Find where the given text appears and provide that cell's center as (X, Y) coordinate. 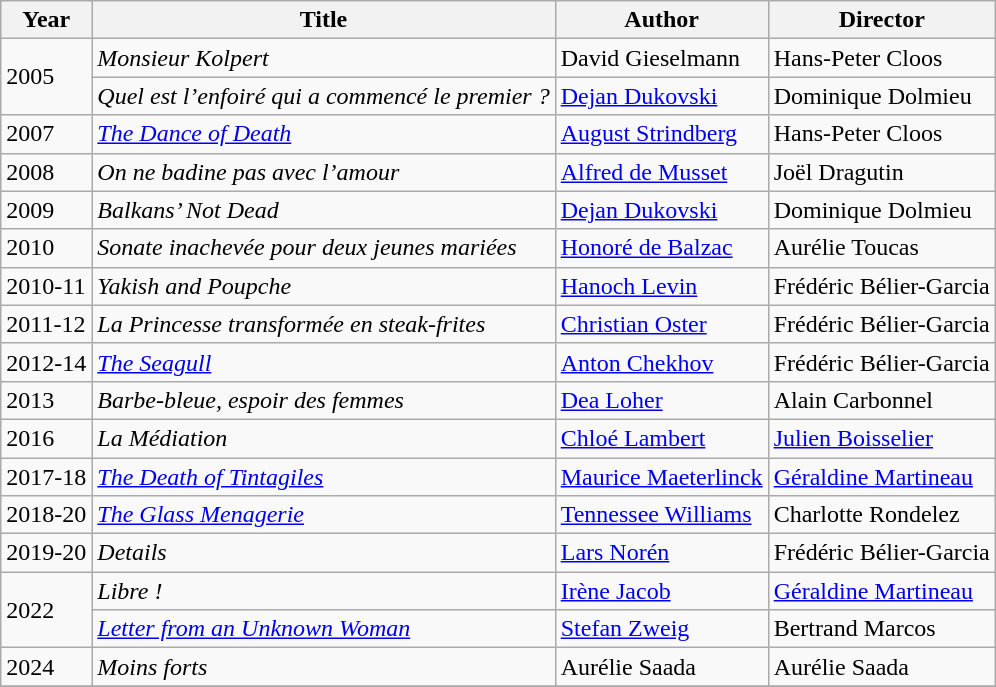
2007 (46, 134)
2016 (46, 438)
2005 (46, 77)
Sonate inachevée pour deux jeunes mariées (324, 248)
The Death of Tintagiles (324, 477)
August Strindberg (662, 134)
Irène Jacob (662, 591)
2018-20 (46, 515)
2010-11 (46, 286)
Aurélie Toucas (882, 248)
2022 (46, 610)
Christian Oster (662, 324)
2009 (46, 210)
Letter from an Unknown Woman (324, 629)
La Médiation (324, 438)
Charlotte Rondelez (882, 515)
Barbe-bleue, espoir des femmes (324, 400)
2019-20 (46, 553)
Quel est l’enfoiré qui a commencé le premier ? (324, 96)
Title (324, 20)
Balkans’ Not Dead (324, 210)
Libre ! (324, 591)
Honoré de Balzac (662, 248)
Alain Carbonnel (882, 400)
Year (46, 20)
Moins forts (324, 667)
2013 (46, 400)
Details (324, 553)
The Glass Menagerie (324, 515)
Chloé Lambert (662, 438)
La Princesse transformée en steak-frites (324, 324)
Lars Norén (662, 553)
Maurice Maeterlinck (662, 477)
Hanoch Levin (662, 286)
Bertrand Marcos (882, 629)
2017-18 (46, 477)
2008 (46, 172)
Yakish and Poupche (324, 286)
The Seagull (324, 362)
Dea Loher (662, 400)
On ne badine pas avec l’amour (324, 172)
2010 (46, 248)
Tennessee Williams (662, 515)
Alfred de Musset (662, 172)
Author (662, 20)
2024 (46, 667)
David Gieselmann (662, 58)
Monsieur Kolpert (324, 58)
Julien Boisselier (882, 438)
2012-14 (46, 362)
Joël Dragutin (882, 172)
2011-12 (46, 324)
Stefan Zweig (662, 629)
Director (882, 20)
Anton Chekhov (662, 362)
The Dance of Death (324, 134)
